Detect which cell encompasses the target text, then output its (x, y) center coordinate. 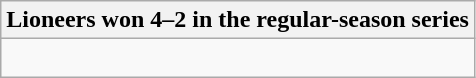
Lioneers won 4–2 in the regular-season series (238, 20)
